Detect which cell encompasses the target text, then output its (X, Y) center coordinate. 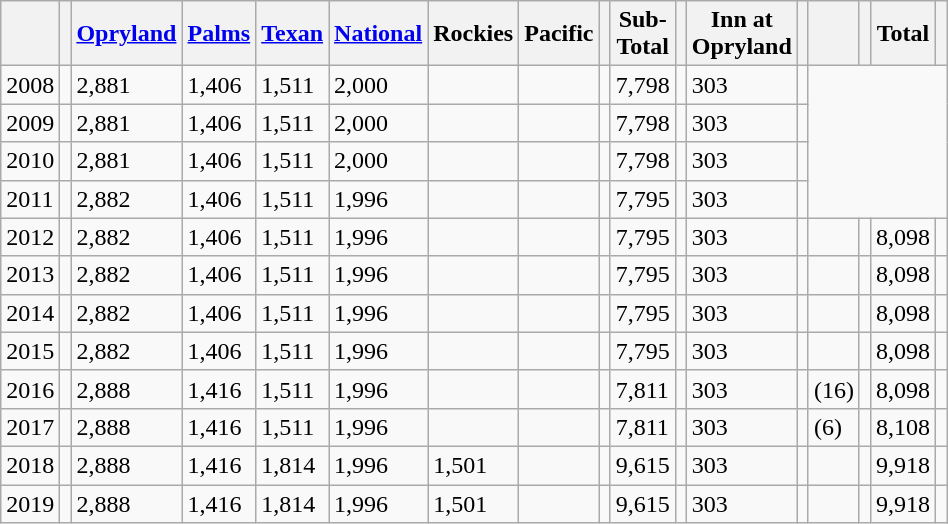
Rockies (474, 34)
2015 (30, 351)
Pacific (559, 34)
2014 (30, 313)
2013 (30, 275)
(16) (834, 389)
2012 (30, 237)
2016 (30, 389)
Opryland (126, 34)
2017 (30, 427)
Sub-Total (642, 34)
Inn atOpryland (742, 34)
2018 (30, 465)
(6) (834, 427)
2011 (30, 199)
2008 (30, 85)
Palms (219, 34)
National (378, 34)
Total (904, 34)
8,108 (904, 427)
2019 (30, 503)
Texan (292, 34)
2010 (30, 161)
2009 (30, 123)
